Output the (X, Y) coordinate of the center of the cell containing the given text.  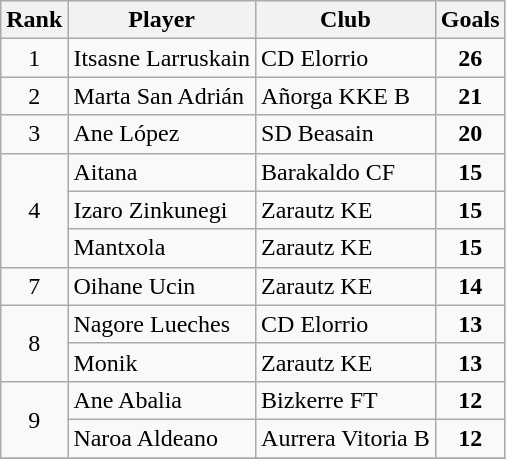
14 (470, 286)
4 (34, 210)
Izaro Zinkunegi (162, 210)
21 (470, 96)
Ane Abalia (162, 400)
Itsasne Larruskain (162, 58)
Aitana (162, 172)
1 (34, 58)
2 (34, 96)
Monik (162, 362)
Aurrera Vitoria B (346, 438)
26 (470, 58)
Naroa Aldeano (162, 438)
SD Beasain (346, 134)
7 (34, 286)
Ane López (162, 134)
Bizkerre FT (346, 400)
20 (470, 134)
Barakaldo CF (346, 172)
Club (346, 20)
3 (34, 134)
Player (162, 20)
Rank (34, 20)
Oihane Ucin (162, 286)
8 (34, 343)
Marta San Adrián (162, 96)
9 (34, 419)
Goals (470, 20)
Nagore Lueches (162, 324)
Añorga KKE B (346, 96)
Mantxola (162, 248)
